Determine the (x, y) coordinate at the center of the cell enclosing the given text.  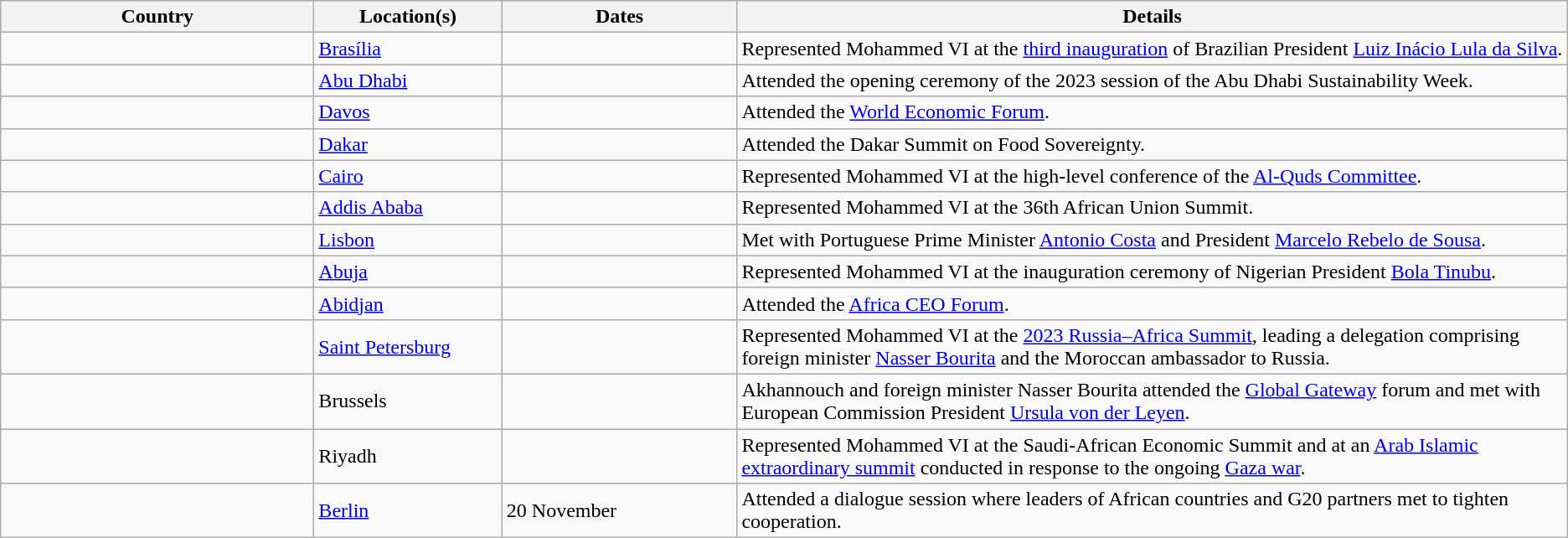
20 November (620, 511)
Met with Portuguese Prime Minister Antonio Costa and President Marcelo Rebelo de Sousa. (1153, 240)
Attended a dialogue session where leaders of African countries and G20 partners met to tighten cooperation. (1153, 511)
Cairo (408, 176)
Davos (408, 112)
Attended the Dakar Summit on Food Sovereignty. (1153, 144)
Lisbon (408, 240)
Details (1153, 17)
Dates (620, 17)
Represented Mohammed VI at the 36th African Union Summit. (1153, 208)
Attended the World Economic Forum. (1153, 112)
Abidjan (408, 303)
Akhannouch and foreign minister Nasser Bourita attended the Global Gateway forum and met with European Commission President Ursula von der Leyen. (1153, 401)
Country (157, 17)
Attended the Africa CEO Forum. (1153, 303)
Abu Dhabi (408, 80)
Brasília (408, 49)
Saint Petersburg (408, 347)
Attended the opening ceremony of the 2023 session of the Abu Dhabi Sustainability Week. (1153, 80)
Represented Mohammed VI at the third inauguration of Brazilian President Luiz Inácio Lula da Silva. (1153, 49)
Represented Mohammed VI at the high-level conference of the Al-Quds Committee. (1153, 176)
Addis Ababa (408, 208)
Brussels (408, 401)
Abuja (408, 272)
Riyadh (408, 456)
Berlin (408, 511)
Represented Mohammed VI at the inauguration ceremony of Nigerian President Bola Tinubu. (1153, 272)
Location(s) (408, 17)
Dakar (408, 144)
